Pinpoint the cell where the given text exists, returning its [X, Y] midpoint coordinate. 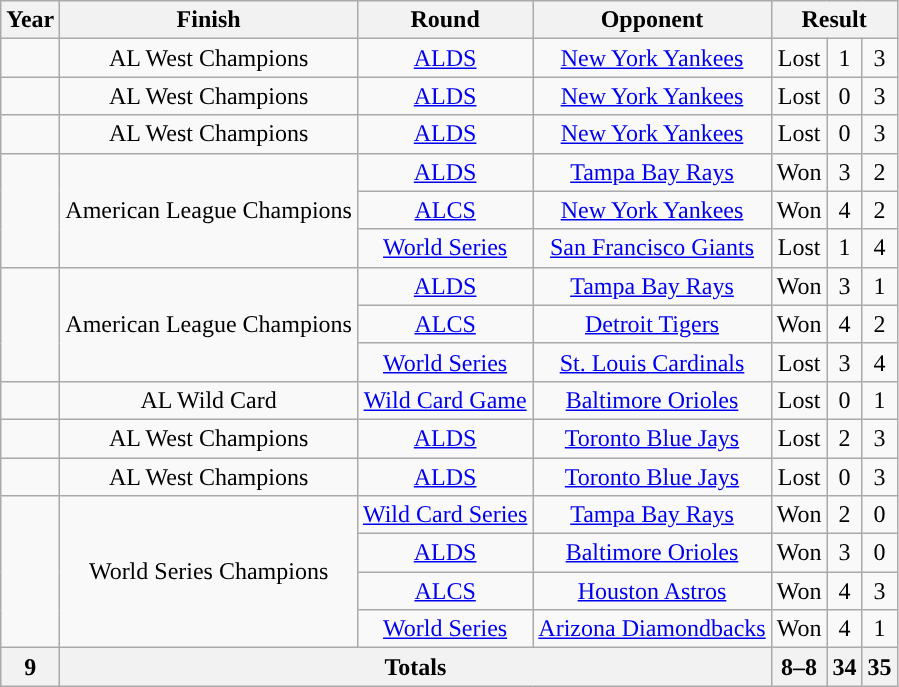
Houston Astros [652, 591]
AL Wild Card [209, 400]
Year [30, 20]
9 [30, 667]
34 [844, 667]
Totals [416, 667]
Wild Card Game [444, 400]
8–8 [799, 667]
35 [880, 667]
Result [834, 20]
World Series Champions [209, 572]
Round [444, 20]
Arizona Diamondbacks [652, 629]
Finish [209, 20]
Wild Card Series [444, 515]
San Francisco Giants [652, 248]
St. Louis Cardinals [652, 362]
Opponent [652, 20]
Detroit Tigers [652, 324]
